Determine the [x, y] coordinate at the center of the cell enclosing the given text.  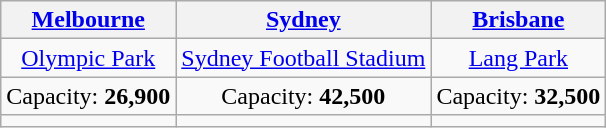
Sydney [304, 20]
Capacity: 32,500 [518, 96]
Olympic Park [88, 58]
Capacity: 26,900 [88, 96]
Brisbane [518, 20]
Capacity: 42,500 [304, 96]
Lang Park [518, 58]
Sydney Football Stadium [304, 58]
Melbourne [88, 20]
